Extract the [X, Y] coordinate from the center of the cell holding the provided text.  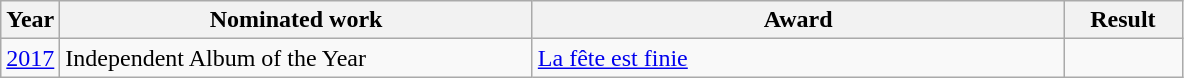
La fête est finie [798, 58]
Award [798, 20]
2017 [30, 58]
Year [30, 20]
Independent Album of the Year [296, 58]
Nominated work [296, 20]
Result [1123, 20]
